Determine the (X, Y) coordinate at the center of the cell enclosing the given text.  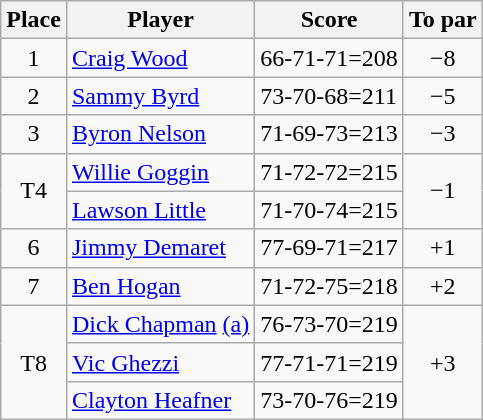
71-69-73=213 (330, 134)
+2 (442, 286)
Place (34, 20)
Jimmy Demaret (160, 248)
−3 (442, 134)
Player (160, 20)
7 (34, 286)
6 (34, 248)
73-70-76=219 (330, 400)
Score (330, 20)
2 (34, 96)
Craig Wood (160, 58)
+1 (442, 248)
73-70-68=211 (330, 96)
Sammy Byrd (160, 96)
Clayton Heafner (160, 400)
77-71-71=219 (330, 362)
To par (442, 20)
Byron Nelson (160, 134)
71-72-72=215 (330, 172)
+3 (442, 362)
66-71-71=208 (330, 58)
Willie Goggin (160, 172)
−1 (442, 191)
T4 (34, 191)
76-73-70=219 (330, 324)
−8 (442, 58)
71-70-74=215 (330, 210)
Lawson Little (160, 210)
77-69-71=217 (330, 248)
3 (34, 134)
T8 (34, 362)
71-72-75=218 (330, 286)
−5 (442, 96)
Dick Chapman (a) (160, 324)
Ben Hogan (160, 286)
Vic Ghezzi (160, 362)
1 (34, 58)
